Detect which cell encompasses the target text, then output its [x, y] center coordinate. 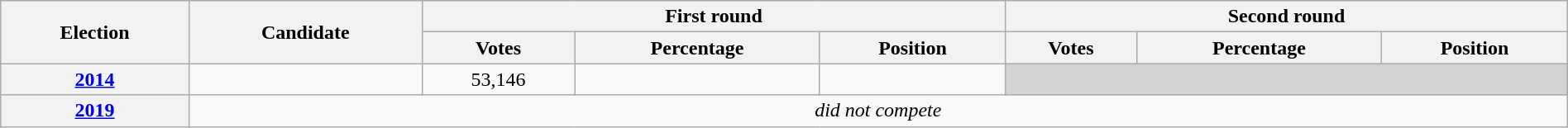
53,146 [498, 79]
First round [713, 17]
Election [95, 32]
Candidate [305, 32]
2014 [95, 79]
2019 [95, 111]
Second round [1287, 17]
did not compete [878, 111]
